For the text-containing cell, return its midpoint in (x, y) coordinate format. 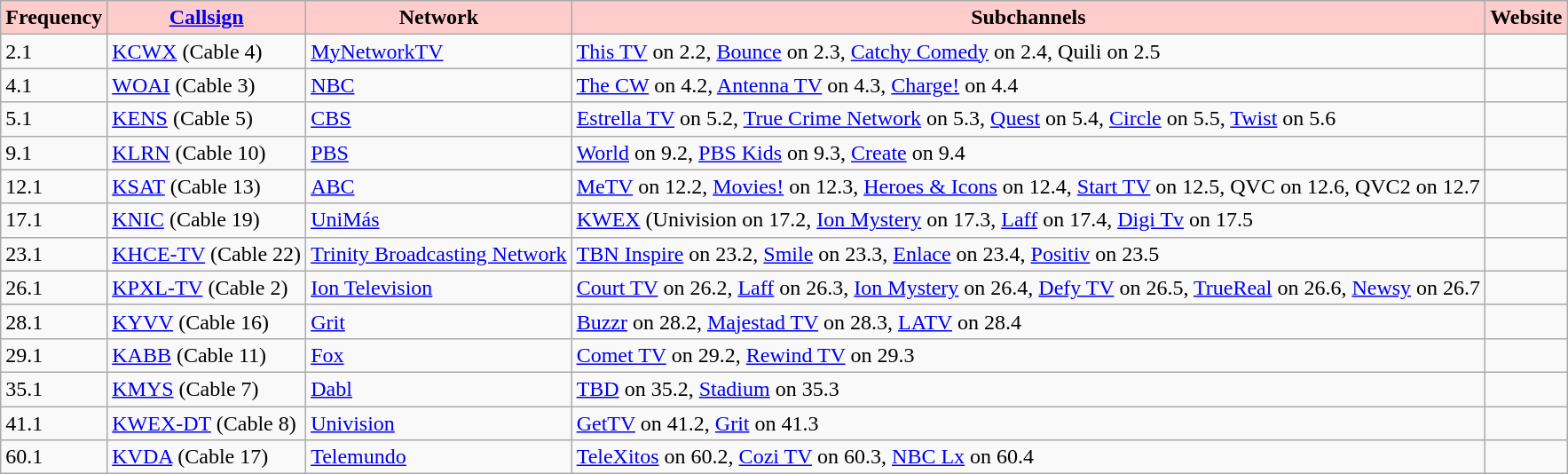
ABC (438, 186)
41.1 (54, 423)
28.1 (54, 321)
KVDA (Cable 17) (207, 457)
KNIC (Cable 19) (207, 220)
UniMás (438, 220)
Dabl (438, 389)
This TV on 2.2, Bounce on 2.3, Catchy Comedy on 2.4, Quili on 2.5 (1028, 51)
KYVV (Cable 16) (207, 321)
The CW on 4.2, Antenna TV on 4.3, Charge! on 4.4 (1028, 85)
Frequency (54, 18)
WOAI (Cable 3) (207, 85)
TeleXitos on 60.2, Cozi TV on 60.3, NBC Lx on 60.4 (1028, 457)
World on 9.2, PBS Kids on 9.3, Create on 9.4 (1028, 153)
Trinity Broadcasting Network (438, 254)
2.1 (54, 51)
Univision (438, 423)
5.1 (54, 119)
KENS (Cable 5) (207, 119)
Comet TV on 29.2, Rewind TV on 29.3 (1028, 355)
MyNetworkTV (438, 51)
Website (1526, 18)
TBN Inspire on 23.2, Smile on 23.3, Enlace on 23.4, Positiv on 23.5 (1028, 254)
Callsign (207, 18)
NBC (438, 85)
17.1 (54, 220)
KSAT (Cable 13) (207, 186)
26.1 (54, 288)
60.1 (54, 457)
CBS (438, 119)
Network (438, 18)
KABB (Cable 11) (207, 355)
Court TV on 26.2, Laff on 26.3, Ion Mystery on 26.4, Defy TV on 26.5, TrueReal on 26.6, Newsy on 26.7 (1028, 288)
KMYS (Cable 7) (207, 389)
KWEX-DT (Cable 8) (207, 423)
KWEX (Univision on 17.2, Ion Mystery on 17.3, Laff on 17.4, Digi Tv on 17.5 (1028, 220)
Telemundo (438, 457)
9.1 (54, 153)
Ion Television (438, 288)
PBS (438, 153)
12.1 (54, 186)
KPXL-TV (Cable 2) (207, 288)
Subchannels (1028, 18)
KHCE-TV (Cable 22) (207, 254)
23.1 (54, 254)
35.1 (54, 389)
4.1 (54, 85)
MeTV on 12.2, Movies! on 12.3, Heroes & Icons on 12.4, Start TV on 12.5, QVC on 12.6, QVC2 on 12.7 (1028, 186)
Grit (438, 321)
TBD on 35.2, Stadium on 35.3 (1028, 389)
KCWX (Cable 4) (207, 51)
GetTV on 41.2, Grit on 41.3 (1028, 423)
KLRN (Cable 10) (207, 153)
Estrella TV on 5.2, True Crime Network on 5.3, Quest on 5.4, Circle on 5.5, Twist on 5.6 (1028, 119)
29.1 (54, 355)
Fox (438, 355)
Buzzr on 28.2, Majestad TV on 28.3, LATV on 28.4 (1028, 321)
